Determine the [x, y] coordinate at the center of the cell enclosing the given text.  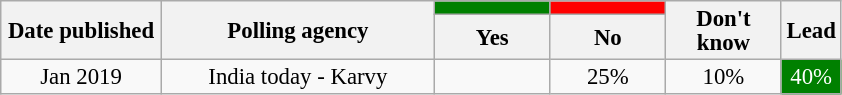
40% [811, 78]
10% [724, 78]
India today - Karvy [298, 78]
No [608, 38]
Yes [492, 38]
Date published [82, 30]
25% [608, 78]
Don't know [724, 30]
Polling agency [298, 30]
Jan 2019 [82, 78]
Lead [811, 30]
